Return (X, Y) of the center of cell containing provided text 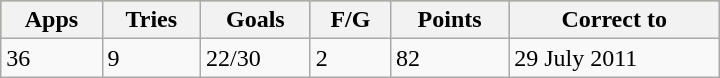
82 (450, 58)
22/30 (256, 58)
Apps (52, 20)
Goals (256, 20)
F/G (350, 20)
Tries (151, 20)
36 (52, 58)
9 (151, 58)
29 July 2011 (614, 58)
Points (450, 20)
Correct to (614, 20)
2 (350, 58)
